Determine the [X, Y] coordinate at the center of the cell enclosing the given text.  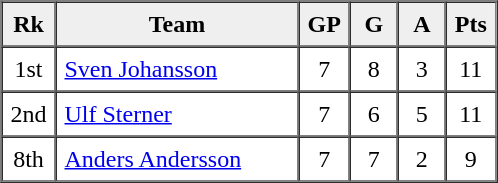
Team [178, 24]
3 [422, 68]
Anders Andersson [178, 158]
A [422, 24]
Rk [29, 24]
Sven Johansson [178, 68]
Pts [471, 24]
2nd [29, 114]
6 [374, 114]
1st [29, 68]
9 [471, 158]
5 [422, 114]
GP [324, 24]
8 [374, 68]
2 [422, 158]
G [374, 24]
8th [29, 158]
Ulf Sterner [178, 114]
